Locate the cell with the specified text and output its (x, y) center coordinate. 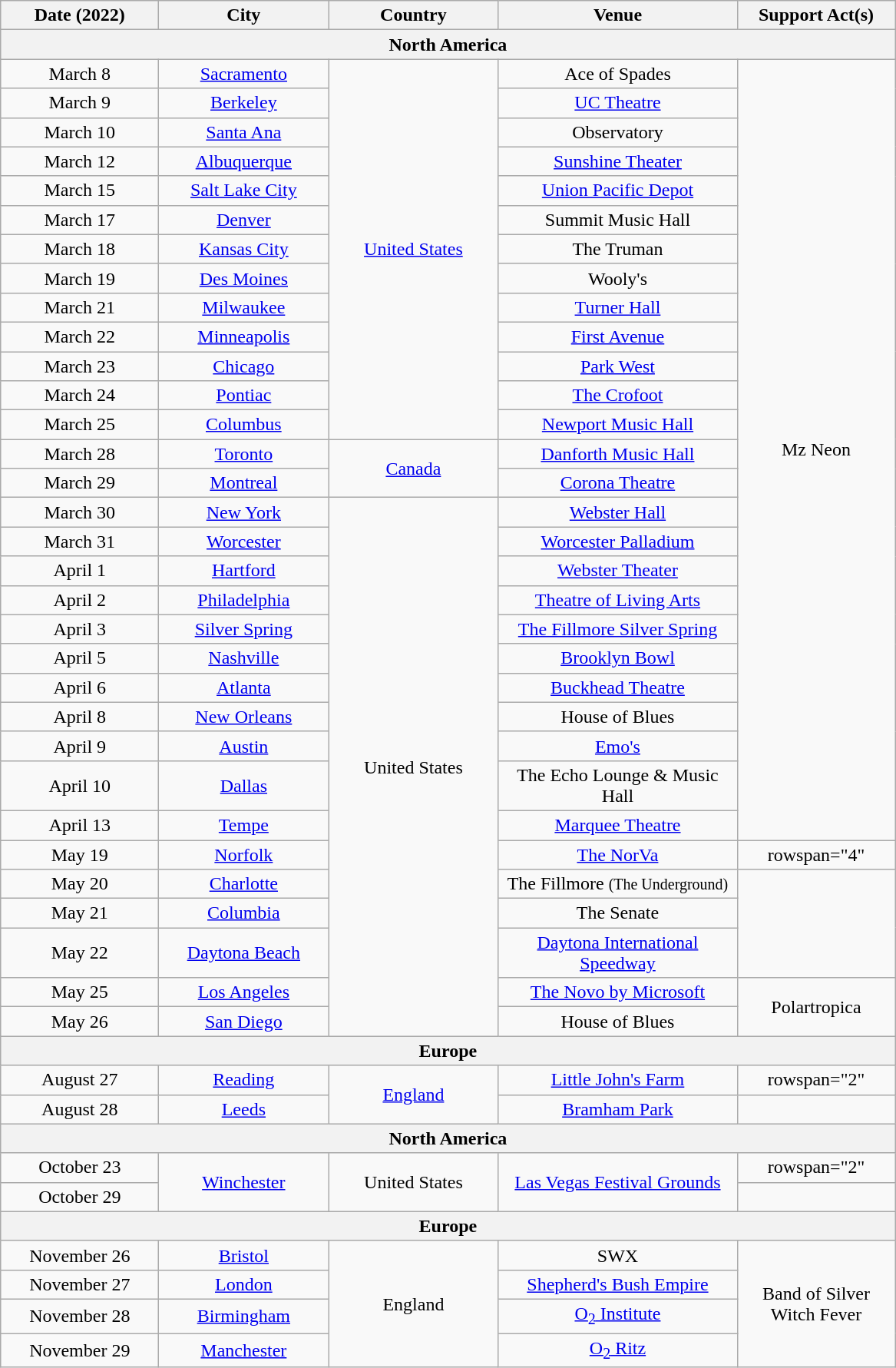
The Echo Lounge & Music Hall (617, 785)
Wooly's (617, 278)
Support Act(s) (816, 15)
March 29 (80, 483)
Marquee Theatre (617, 825)
The Fillmore (The Underground) (617, 884)
April 1 (80, 571)
Austin (244, 746)
The NorVa (617, 855)
Albuquerque (244, 161)
March 15 (80, 190)
Danforth Music Hall (617, 454)
April 5 (80, 658)
Montreal (244, 483)
March 25 (80, 425)
April 6 (80, 687)
Winchester (244, 1182)
March 31 (80, 542)
April 10 (80, 785)
New Orleans (244, 717)
May 22 (80, 952)
Tempe (244, 825)
March 28 (80, 454)
Denver (244, 220)
New York (244, 512)
Sacramento (244, 74)
O2 Institute (617, 1316)
Silver Spring (244, 629)
Birmingham (244, 1316)
Shepherd's Bush Empire (617, 1284)
City (244, 15)
May 25 (80, 992)
Observatory (617, 132)
Atlanta (244, 687)
August 28 (80, 1109)
Daytona Beach (244, 952)
rowspan="4" (816, 855)
Bramham Park (617, 1109)
Worcester Palladium (617, 542)
Kansas City (244, 249)
Las Vegas Festival Grounds (617, 1182)
Minneapolis (244, 336)
Union Pacific Depot (617, 190)
March 9 (80, 103)
Summit Music Hall (617, 220)
March 21 (80, 307)
UC Theatre (617, 103)
November 27 (80, 1284)
May 20 (80, 884)
August 27 (80, 1080)
November 26 (80, 1255)
Los Angeles (244, 992)
Webster Hall (617, 512)
Toronto (244, 454)
Manchester (244, 1350)
Norfolk (244, 855)
Emo's (617, 746)
Worcester (244, 542)
SWX (617, 1255)
Milwaukee (244, 307)
Des Moines (244, 278)
April 13 (80, 825)
March 17 (80, 220)
Mz Neon (816, 450)
First Avenue (617, 336)
Nashville (244, 658)
Webster Theater (617, 571)
Buckhead Theatre (617, 687)
Ace of Spades (617, 74)
Bristol (244, 1255)
March 8 (80, 74)
Santa Ana (244, 132)
March 18 (80, 249)
November 29 (80, 1350)
Country (413, 15)
May 26 (80, 1022)
March 12 (80, 161)
O2 Ritz (617, 1350)
April 9 (80, 746)
The Senate (617, 913)
October 29 (80, 1197)
Corona Theatre (617, 483)
April 8 (80, 717)
Salt Lake City (244, 190)
Philadelphia (244, 600)
Leeds (244, 1109)
Brooklyn Bowl (617, 658)
Canada (413, 469)
Newport Music Hall (617, 425)
Theatre of Living Arts (617, 600)
The Crofoot (617, 396)
November 28 (80, 1316)
Charlotte (244, 884)
March 23 (80, 366)
San Diego (244, 1022)
Venue (617, 15)
Band of SilverWitch Fever (816, 1304)
Sunshine Theater (617, 161)
May 21 (80, 913)
The Truman (617, 249)
March 10 (80, 132)
Little John's Farm (617, 1080)
Columbus (244, 425)
Chicago (244, 366)
Date (2022) (80, 15)
April 3 (80, 629)
Columbia (244, 913)
The Novo by Microsoft (617, 992)
London (244, 1284)
Polartropica (816, 1007)
March 19 (80, 278)
Pontiac (244, 396)
Berkeley (244, 103)
March 22 (80, 336)
The Fillmore Silver Spring (617, 629)
March 30 (80, 512)
March 24 (80, 396)
April 2 (80, 600)
October 23 (80, 1168)
Daytona International Speedway (617, 952)
May 19 (80, 855)
Hartford (244, 571)
Turner Hall (617, 307)
Reading (244, 1080)
Dallas (244, 785)
Park West (617, 366)
